Return the (x, y) coordinate for the center point of the cell that contains the specified text.  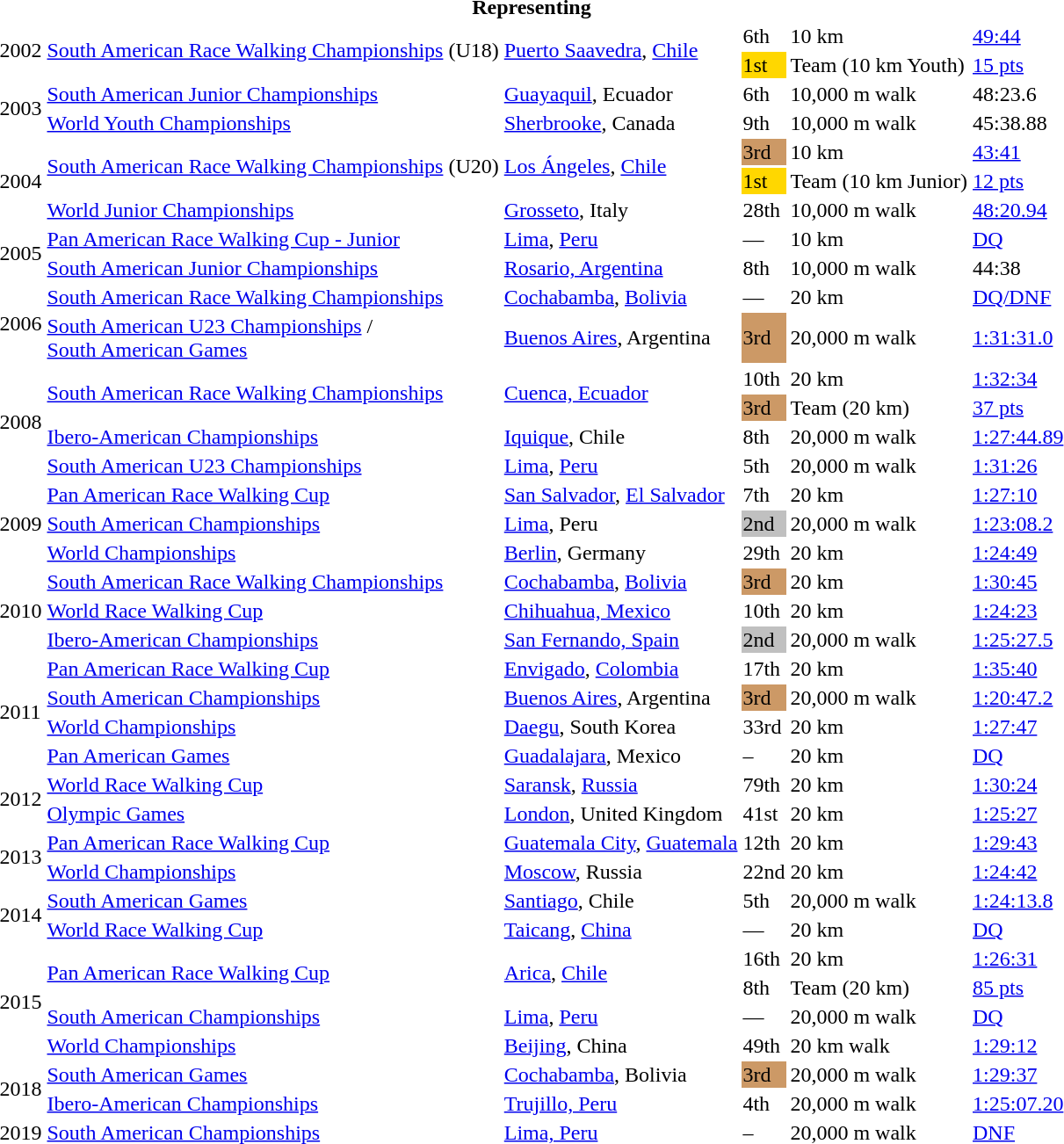
Daegu, South Korea (620, 727)
Los Ángeles, Chile (620, 167)
7th (764, 495)
Grosseto, Italy (620, 210)
Pan American Race Walking Cup - Junior (272, 239)
Olympic Games (272, 814)
– (764, 756)
World Junior Championships (272, 210)
World Youth Championships (272, 123)
Santiago, Chile (620, 901)
Guadalajara, Mexico (620, 756)
Team (10 km Youth) (879, 65)
Team (10 km Junior) (879, 181)
Cuenca, Ecuador (620, 394)
South American Race Walking Championships (U18) (272, 51)
London, United Kingdom (620, 814)
Guayaquil, Ecuador (620, 94)
Sherbrooke, Canada (620, 123)
12th (764, 843)
33rd (764, 727)
9th (764, 123)
20 km walk (879, 1046)
17th (764, 669)
South American U23 Championships / South American Games (272, 337)
San Fernando, Spain (620, 640)
Puerto Saavedra, Chile (620, 51)
Trujillo, Peru (620, 1104)
28th (764, 210)
Arica, Chile (620, 974)
22nd (764, 872)
Guatemala City, Guatemala (620, 843)
San Salvador, El Salvador (620, 495)
Iquique, Chile (620, 437)
Pan American Games (272, 756)
Rosario, Argentina (620, 268)
Berlin, Germany (620, 553)
Moscow, Russia (620, 872)
29th (764, 553)
South American Race Walking Championships (U20) (272, 167)
Envigado, Colombia (620, 669)
Taicang, China (620, 930)
South American U23 Championships (272, 466)
41st (764, 814)
16th (764, 959)
Saransk, Russia (620, 785)
4th (764, 1104)
Chihuahua, Mexico (620, 611)
49th (764, 1046)
79th (764, 785)
Beijing, China (620, 1046)
